From the cell containing the given text, extract its center point as (X, Y) coordinate. 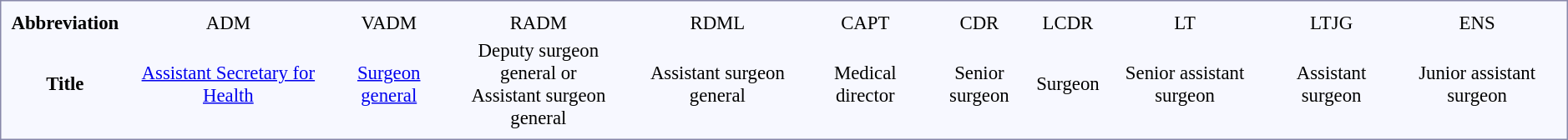
Surgeon (1069, 83)
RADM (538, 22)
LT (1185, 22)
Assistant Secretary for Health (229, 83)
Senior assistant surgeon (1185, 83)
Junior assistant surgeon (1477, 83)
ENS (1477, 22)
VADM (389, 22)
Assistant surgeon (1331, 83)
LTJG (1331, 22)
Assistant surgeon general (717, 83)
RDML (717, 22)
Medical director (865, 83)
CAPT (865, 22)
Senior surgeon (979, 83)
LCDR (1069, 22)
ADM (229, 22)
Deputy surgeon general orAssistant surgeon general (538, 83)
Abbreviation (65, 22)
Title (65, 83)
CDR (979, 22)
Surgeon general (389, 83)
